Search for the cell housing the specified text and yield its [X, Y] center coordinate. 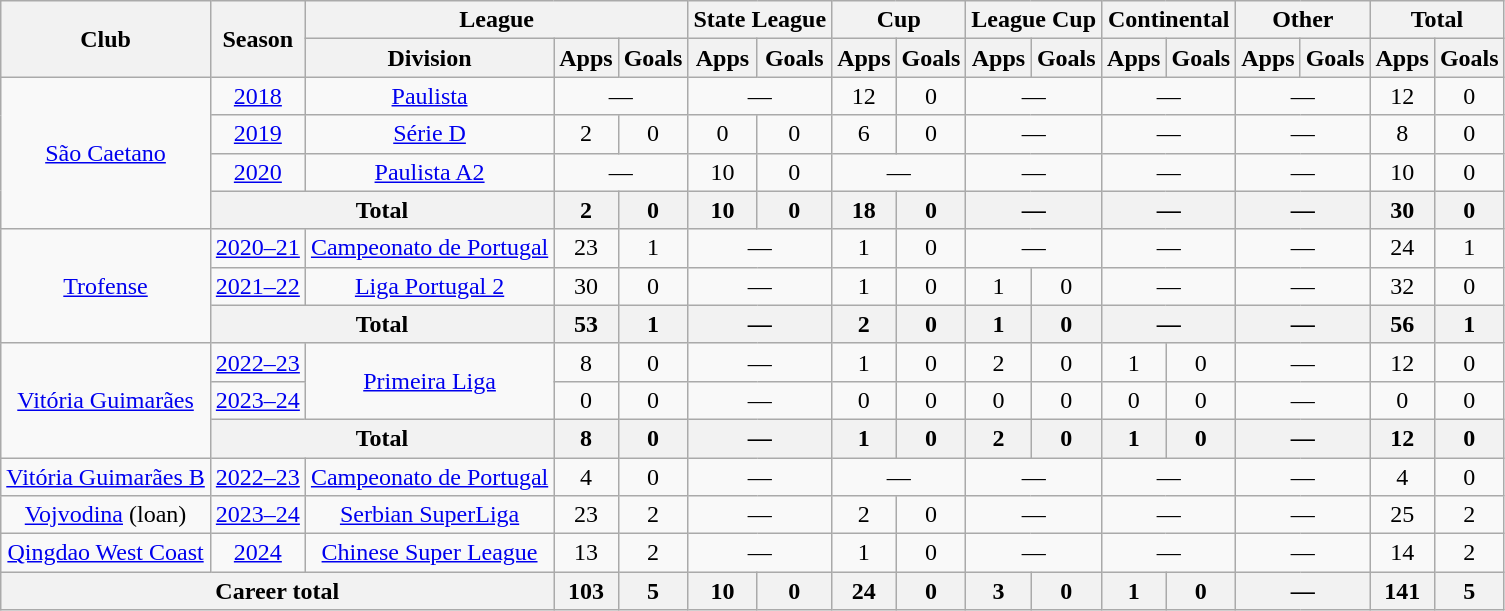
Vojvodina (loan) [106, 515]
18 [864, 210]
14 [1402, 553]
Other [1303, 20]
103 [586, 591]
Club [106, 39]
Vitória Guimarães [106, 400]
Continental [1169, 20]
Season [258, 39]
56 [1402, 324]
Liga Portugal 2 [429, 286]
32 [1402, 286]
2019 [258, 134]
Serbian SuperLiga [429, 515]
Série D [429, 134]
State League [760, 20]
Paulista A2 [429, 172]
2018 [258, 96]
3 [998, 591]
League Cup [1034, 20]
Vitória Guimarães B [106, 477]
2020–21 [258, 248]
Paulista [429, 96]
Primeira Liga [429, 381]
2020 [258, 172]
141 [1402, 591]
Division [429, 58]
League [496, 20]
2024 [258, 553]
São Caetano [106, 153]
53 [586, 324]
Trofense [106, 286]
Career total [278, 591]
Cup [899, 20]
Chinese Super League [429, 553]
Qingdao West Coast [106, 553]
25 [1402, 515]
6 [864, 134]
13 [586, 553]
2021–22 [258, 286]
